Locate the cell with the specified text and output its (X, Y) center coordinate. 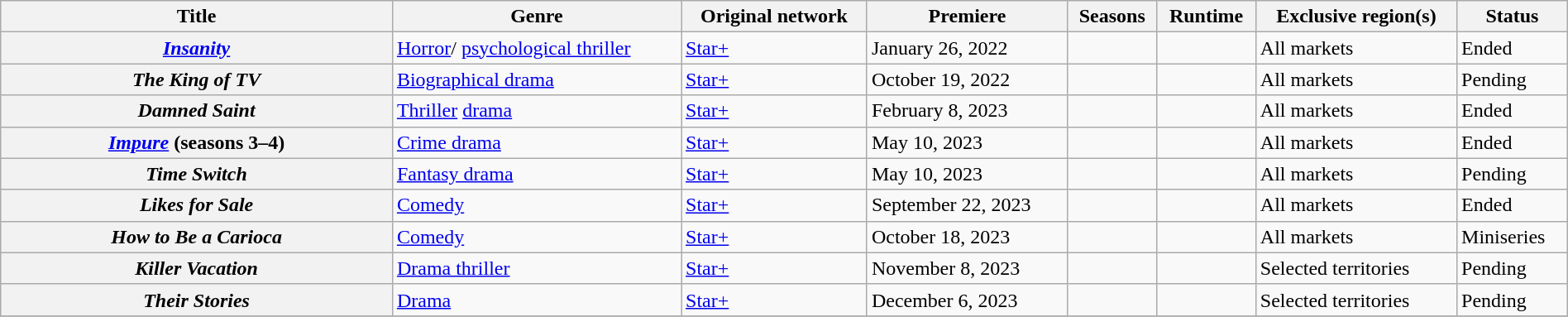
Original network (774, 17)
The King of TV (197, 79)
Fantasy drama (536, 174)
Time Switch (197, 174)
Status (1513, 17)
How to Be a Carioca (197, 237)
Miniseries (1513, 237)
Insanity (197, 48)
Runtime (1206, 17)
October 18, 2023 (967, 237)
December 6, 2023 (967, 300)
Drama thriller (536, 268)
September 22, 2023 (967, 205)
Their Stories (197, 300)
November 8, 2023 (967, 268)
Killer Vacation (197, 268)
Damned Saint (197, 111)
February 8, 2023 (967, 111)
Biographical drama (536, 79)
October 19, 2022 (967, 79)
Drama (536, 300)
Thriller drama (536, 111)
Premiere (967, 17)
Crime drama (536, 142)
January 26, 2022 (967, 48)
Likes for Sale (197, 205)
Title (197, 17)
Seasons (1112, 17)
Horror/ psychological thriller (536, 48)
Exclusive region(s) (1356, 17)
Genre (536, 17)
Impure (seasons 3–4) (197, 142)
